Output the [X, Y] coordinate of the center of the cell containing the given text.  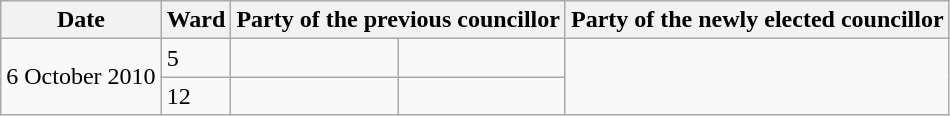
Party of the newly elected councillor [757, 20]
5 [196, 58]
Party of the previous councillor [398, 20]
6 October 2010 [81, 77]
12 [196, 96]
Date [81, 20]
Ward [196, 20]
